Capture the cell that displays the provided text and extract its (x, y) central coordinate. 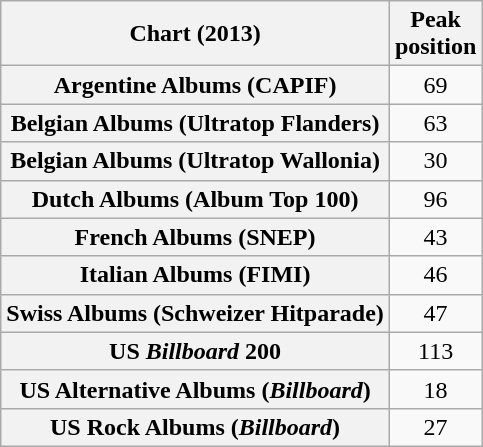
113 (435, 351)
Peakposition (435, 34)
French Albums (SNEP) (196, 237)
69 (435, 85)
Italian Albums (FIMI) (196, 275)
Dutch Albums (Album Top 100) (196, 199)
Swiss Albums (Schweizer Hitparade) (196, 313)
47 (435, 313)
Chart (2013) (196, 34)
US Billboard 200 (196, 351)
18 (435, 389)
43 (435, 237)
30 (435, 161)
Argentine Albums (CAPIF) (196, 85)
27 (435, 427)
US Alternative Albums (Billboard) (196, 389)
Belgian Albums (Ultratop Wallonia) (196, 161)
96 (435, 199)
US Rock Albums (Billboard) (196, 427)
63 (435, 123)
46 (435, 275)
Belgian Albums (Ultratop Flanders) (196, 123)
